Return the [x, y] coordinate for the center point of the cell that contains the specified text.  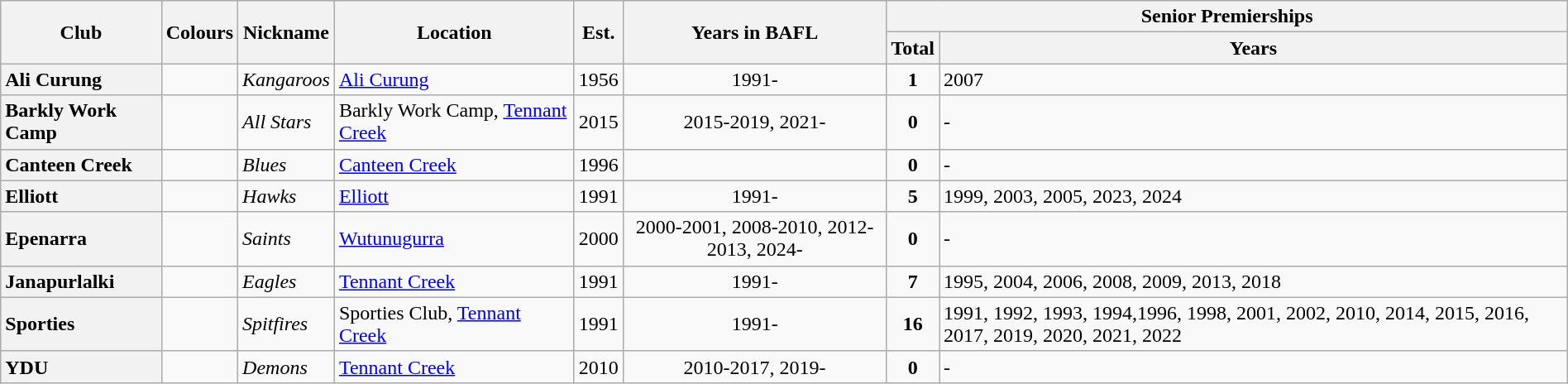
Eagles [286, 281]
Nickname [286, 32]
Colours [199, 32]
1999, 2003, 2005, 2023, 2024 [1254, 196]
2010 [599, 367]
1956 [599, 79]
Est. [599, 32]
Saints [286, 238]
Years [1254, 48]
Total [913, 48]
Janapurlalki [81, 281]
2000-2001, 2008-2010, 2012-2013, 2024- [754, 238]
All Stars [286, 122]
16 [913, 324]
Barkly Work Camp, Tennant Creek [454, 122]
1991, 1992, 1993, 1994,1996, 1998, 2001, 2002, 2010, 2014, 2015, 2016, 2017, 2019, 2020, 2021, 2022 [1254, 324]
Spitfires [286, 324]
1996 [599, 165]
Wutunugurra [454, 238]
2007 [1254, 79]
Club [81, 32]
7 [913, 281]
Years in BAFL [754, 32]
2015-2019, 2021- [754, 122]
1 [913, 79]
1995, 2004, 2006, 2008, 2009, 2013, 2018 [1254, 281]
2015 [599, 122]
Barkly Work Camp [81, 122]
Location [454, 32]
Hawks [286, 196]
Senior Premierships [1227, 17]
2000 [599, 238]
Epenarra [81, 238]
Kangaroos [286, 79]
YDU [81, 367]
2010-2017, 2019- [754, 367]
Sporties [81, 324]
Demons [286, 367]
Blues [286, 165]
Sporties Club, Tennant Creek [454, 324]
5 [913, 196]
